Search for the cell housing the specified text and yield its [x, y] center coordinate. 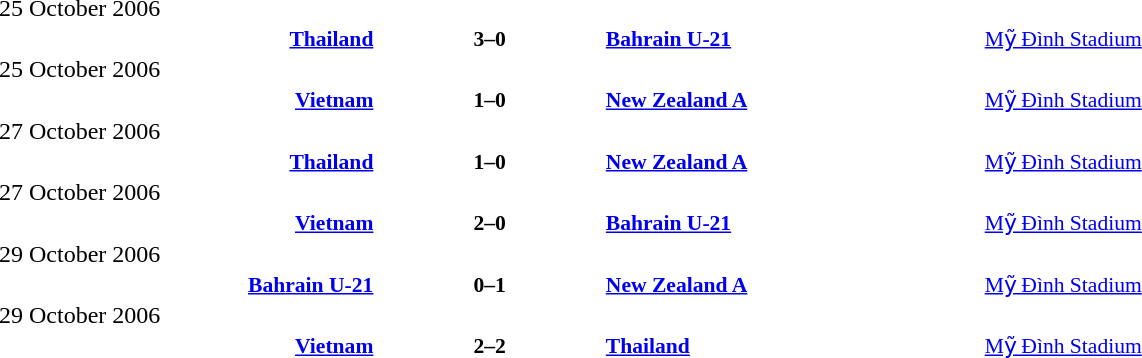
3–0 [489, 38]
2–0 [489, 223]
0–1 [489, 284]
